Return [X, Y] of the center of cell containing provided text 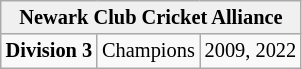
Newark Club Cricket Alliance [151, 17]
Champions [148, 51]
2009, 2022 [250, 51]
Division 3 [49, 51]
